Capture the cell that displays the provided text and extract its (X, Y) central coordinate. 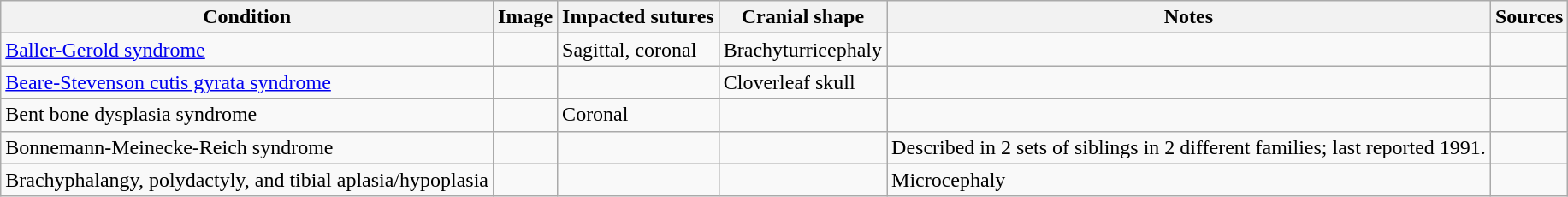
Cranial shape (802, 17)
Bonnemann-Meinecke-Reich syndrome (247, 147)
Brachyphalangy, polydactyly, and tibial aplasia/hypoplasia (247, 180)
Beare-Stevenson cutis gyrata syndrome (247, 82)
Cloverleaf skull (802, 82)
Microcephaly (1189, 180)
Image (525, 17)
Described in 2 sets of siblings in 2 different families; last reported 1991. (1189, 147)
Coronal (638, 115)
Baller-Gerold syndrome (247, 50)
Notes (1189, 17)
Condition (247, 17)
Bent bone dysplasia syndrome (247, 115)
Impacted sutures (638, 17)
Sagittal, coronal (638, 50)
Sources (1530, 17)
Brachyturricephaly (802, 50)
